Extract the (X, Y) coordinate from the center of the cell holding the provided text.  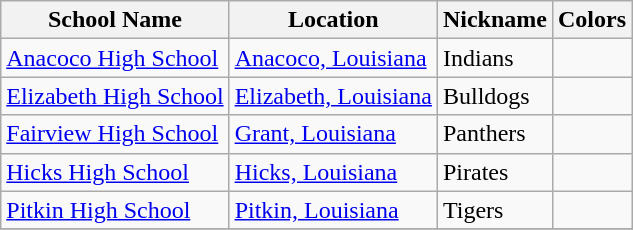
Location (333, 20)
Nickname (494, 20)
Anacoco High School (115, 58)
Pirates (494, 172)
Grant, Louisiana (333, 134)
School Name (115, 20)
Tigers (494, 210)
Elizabeth, Louisiana (333, 96)
Hicks, Louisiana (333, 172)
Pitkin High School (115, 210)
Fairview High School (115, 134)
Bulldogs (494, 96)
Panthers (494, 134)
Anacoco, Louisiana (333, 58)
Indians (494, 58)
Elizabeth High School (115, 96)
Colors (592, 20)
Pitkin, Louisiana (333, 210)
Hicks High School (115, 172)
